Identify which cell holds the provided text, then report its [x, y] central coordinate. 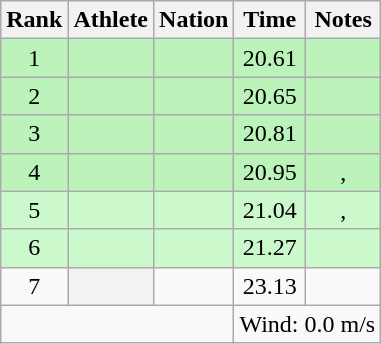
Nation [194, 20]
5 [34, 210]
20.81 [270, 134]
Rank [34, 20]
20.95 [270, 172]
7 [34, 286]
6 [34, 248]
Athlete [111, 20]
20.61 [270, 58]
3 [34, 134]
21.04 [270, 210]
Notes [344, 20]
23.13 [270, 286]
21.27 [270, 248]
20.65 [270, 96]
4 [34, 172]
Wind: 0.0 m/s [308, 324]
2 [34, 96]
1 [34, 58]
Time [270, 20]
